Provide the (X, Y) coordinate of the cell's center where the given text is located.  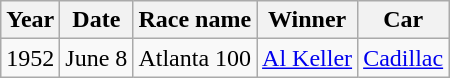
Atlanta 100 (195, 58)
June 8 (96, 58)
Race name (195, 20)
Al Keller (308, 58)
Car (404, 20)
Winner (308, 20)
Date (96, 20)
Cadillac (404, 58)
1952 (30, 58)
Year (30, 20)
